Detect which cell encompasses the target text, then output its [x, y] center coordinate. 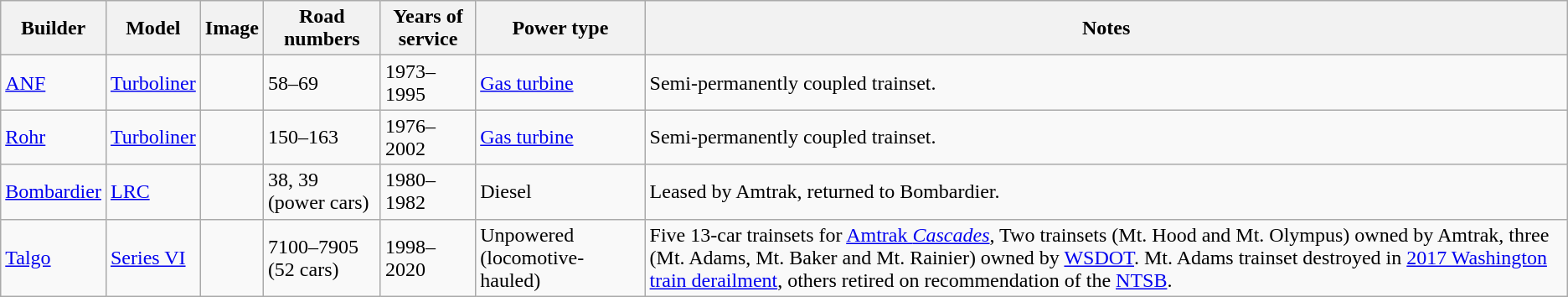
7100–7905 (52 cars) [322, 258]
Model [152, 29]
Power type [560, 29]
Road numbers [322, 29]
1998–2020 [427, 258]
Years of service [427, 29]
ANF [54, 82]
1976–2002 [427, 138]
Builder [54, 29]
1980–1982 [427, 191]
Notes [1106, 29]
38, 39(power cars) [322, 191]
1973–1995 [427, 82]
Unpowered (locomotive-hauled) [560, 258]
Leased by Amtrak, returned to Bombardier. [1106, 191]
Series VI [152, 258]
LRC [152, 191]
58–69 [322, 82]
Bombardier [54, 191]
Rohr [54, 138]
Talgo [54, 258]
Image [231, 29]
Diesel [560, 191]
150–163 [322, 138]
